Provide the (X, Y) coordinate of the cell's center where the given text is located.  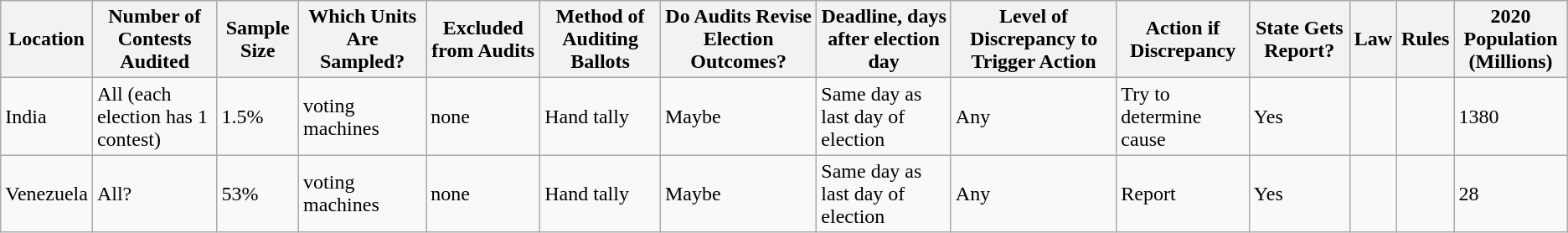
Location (47, 39)
Venezuela (47, 194)
All? (154, 194)
Law (1373, 39)
1.5% (258, 116)
Sample Size (258, 39)
Number of Contests Audited (154, 39)
India (47, 116)
Report (1183, 194)
Method of Auditing Ballots (601, 39)
Action if Discrepancy (1183, 39)
Do Audits Revise Election Outcomes? (738, 39)
Excluded from Audits (483, 39)
All (each election has 1 contest) (154, 116)
Rules (1426, 39)
Try to determine cause (1183, 116)
53% (258, 194)
1380 (1511, 116)
28 (1511, 194)
Which Units Are Sampled? (363, 39)
Deadline, days after election day (885, 39)
2020 Population(Millions) (1511, 39)
Level of Discrepancy to Trigger Action (1034, 39)
State Gets Report? (1299, 39)
